Detect which cell encompasses the target text, then output its (X, Y) center coordinate. 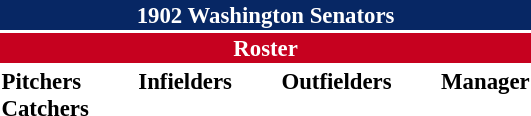
Roster (266, 48)
1902 Washington Senators (266, 15)
